Detect which cell encompasses the target text, then output its [x, y] center coordinate. 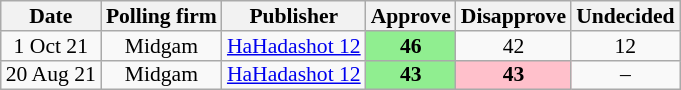
1 Oct 21 [51, 46]
Date [51, 16]
Polling firm [162, 16]
– [625, 75]
20 Aug 21 [51, 75]
Approve [411, 16]
46 [411, 46]
Disapprove [514, 16]
Undecided [625, 16]
Publisher [294, 16]
42 [514, 46]
12 [625, 46]
